Capture the cell that displays the provided text and extract its [X, Y] central coordinate. 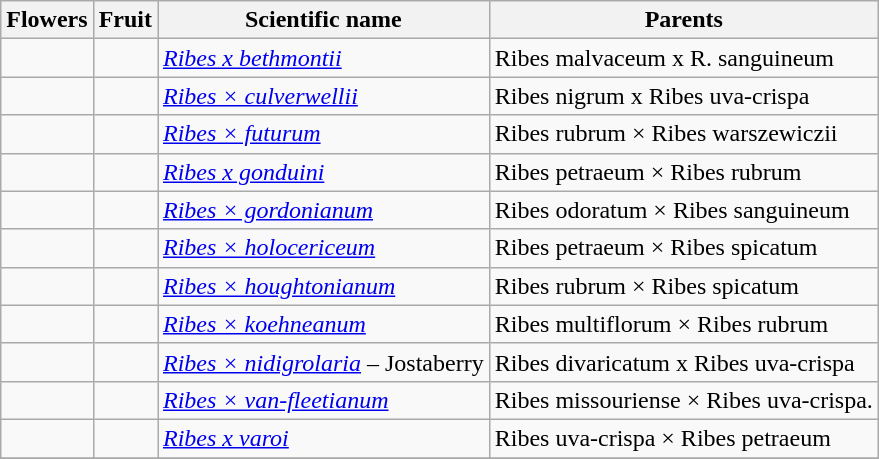
Ribes x bethmontii [324, 58]
Ribes petraeum × Ribes rubrum [684, 172]
Ribes × van-fleetianum [324, 400]
Ribes odoratum × Ribes sanguineum [684, 210]
Fruit [125, 20]
Ribes rubrum × Ribes spicatum [684, 286]
Ribes x varoi [324, 438]
Ribes × gordonianum [324, 210]
Ribes petraeum × Ribes spicatum [684, 248]
Ribes x gonduini [324, 172]
Ribes × nidigrolaria – Jostaberry [324, 362]
Ribes × houghtonianum [324, 286]
Ribes uva-crispa × Ribes petraeum [684, 438]
Ribes × koehneanum [324, 324]
Ribes missouriense × Ribes uva-crispa. [684, 400]
Ribes × holocericeum [324, 248]
Ribes × culverwellii [324, 96]
Ribes malvaceum x R. sanguineum [684, 58]
Ribes nigrum x Ribes uva-crispa [684, 96]
Parents [684, 20]
Flowers [47, 20]
Ribes rubrum × Ribes warszewiczii [684, 134]
Ribes multiflorum × Ribes rubrum [684, 324]
Scientific name [324, 20]
Ribes × futurum [324, 134]
Ribes divaricatum x Ribes uva-crispa [684, 362]
